Capture the cell that displays the provided text and extract its [X, Y] central coordinate. 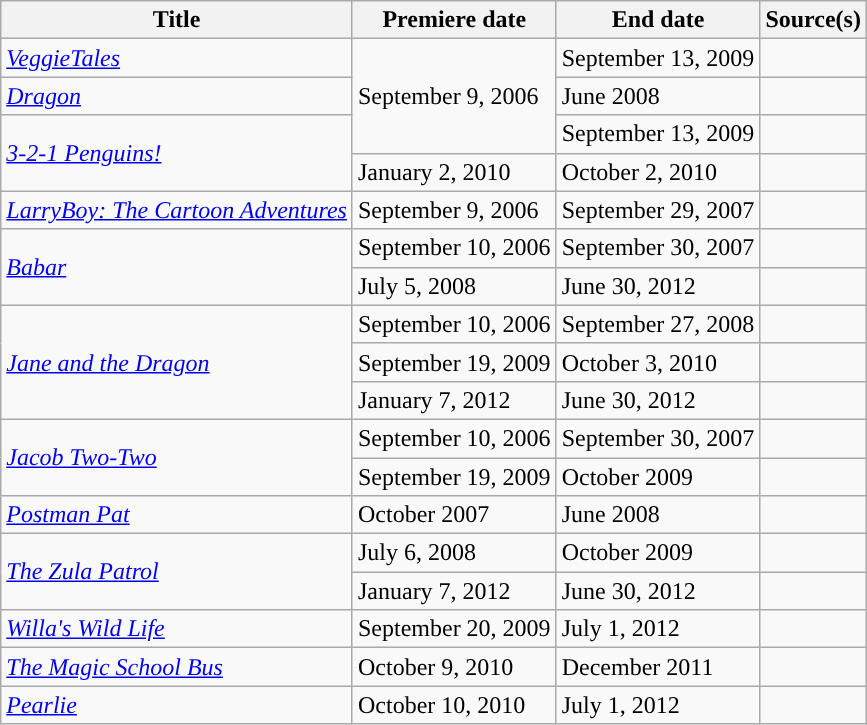
September 27, 2008 [658, 324]
Premiere date [454, 20]
VeggieTales [177, 58]
End date [658, 20]
Willa's Wild Life [177, 629]
Jacob Two-Two [177, 457]
Postman Pat [177, 515]
July 5, 2008 [454, 286]
January 2, 2010 [454, 172]
October 2, 2010 [658, 172]
Pearlie [177, 705]
3-2-1 Penguins! [177, 153]
October 2007 [454, 515]
Title [177, 20]
Dragon [177, 96]
July 6, 2008 [454, 553]
December 2011 [658, 667]
October 10, 2010 [454, 705]
The Zula Patrol [177, 572]
September 20, 2009 [454, 629]
October 9, 2010 [454, 667]
October 3, 2010 [658, 362]
Source(s) [814, 20]
LarryBoy: The Cartoon Adventures [177, 210]
The Magic School Bus [177, 667]
Jane and the Dragon [177, 362]
September 29, 2007 [658, 210]
Babar [177, 267]
